Determine the [x, y] coordinate at the center of the cell enclosing the given text.  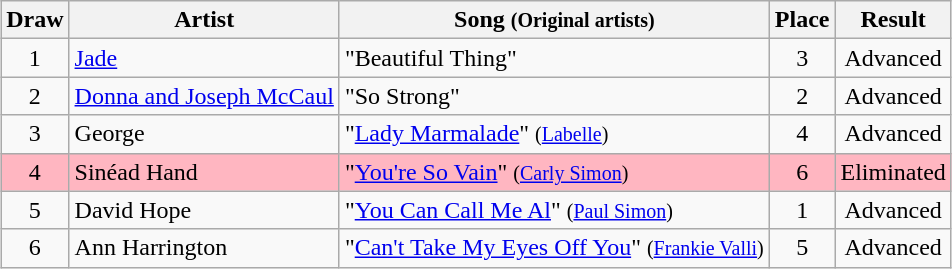
David Hope [204, 210]
George [204, 134]
"You Can Call Me Al" (Paul Simon) [554, 210]
"Beautiful Thing" [554, 58]
"You're So Vain" (Carly Simon) [554, 172]
"Can't Take My Eyes Off You" (Frankie Valli) [554, 248]
Eliminated [893, 172]
Result [893, 20]
Sinéad Hand [204, 172]
Artist [204, 20]
Jade [204, 58]
"Lady Marmalade" (Labelle) [554, 134]
"So Strong" [554, 96]
Place [802, 20]
Donna and Joseph McCaul [204, 96]
Song (Original artists) [554, 20]
Draw [35, 20]
Ann Harrington [204, 248]
